Provide the [x, y] coordinate of the cell's center where the given text is located.  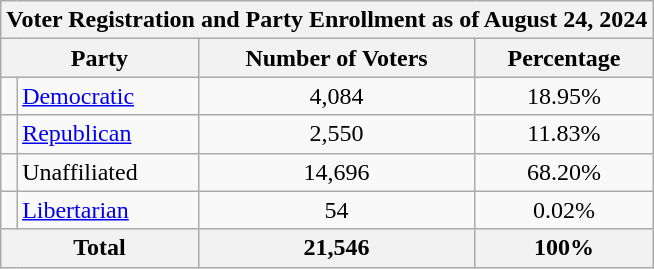
0.02% [564, 210]
21,546 [336, 248]
4,084 [336, 96]
100% [564, 248]
54 [336, 210]
Democratic [108, 96]
Party [100, 58]
18.95% [564, 96]
Unaffiliated [108, 172]
Voter Registration and Party Enrollment as of August 24, 2024 [327, 20]
Total [100, 248]
11.83% [564, 134]
2,550 [336, 134]
Republican [108, 134]
68.20% [564, 172]
14,696 [336, 172]
Number of Voters [336, 58]
Percentage [564, 58]
Libertarian [108, 210]
